Detect which cell encompasses the target text, then output its [x, y] center coordinate. 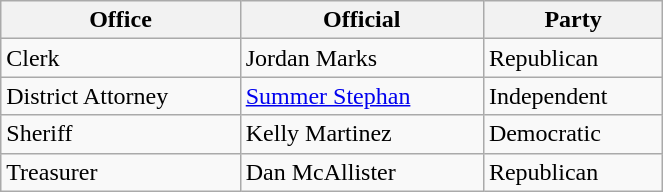
Office [120, 20]
Democratic [572, 134]
Kelly Martinez [362, 134]
Sheriff [120, 134]
Dan McAllister [362, 172]
Party [572, 20]
Clerk [120, 58]
Jordan Marks [362, 58]
Official [362, 20]
Independent [572, 96]
District Attorney [120, 96]
Summer Stephan [362, 96]
Treasurer [120, 172]
